Find where the given text appears and provide that cell's center as [X, Y] coordinate. 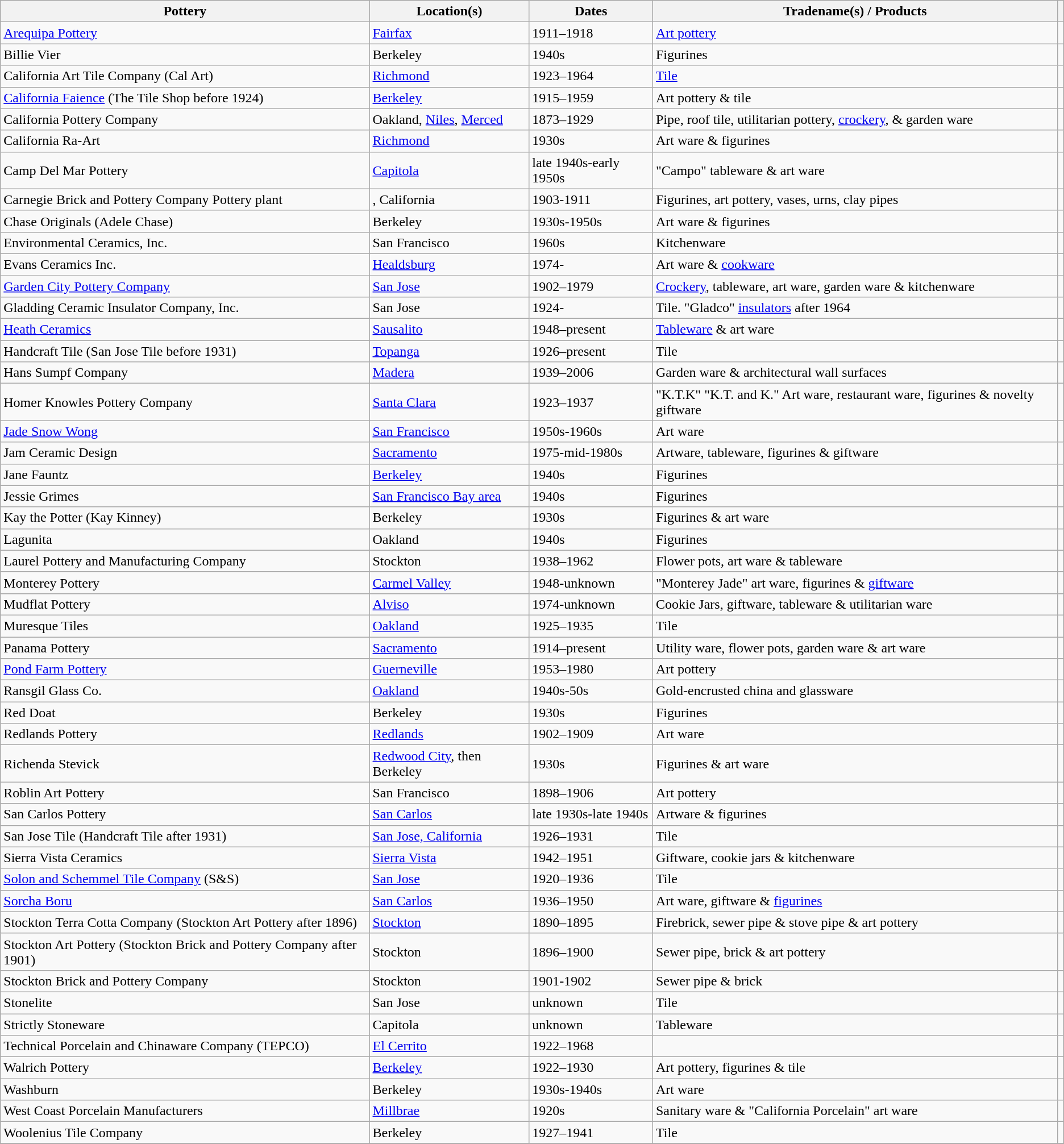
Kay the Potter (Kay Kinney) [185, 518]
Environmental Ceramics, Inc. [185, 243]
Tableware [855, 1025]
Panama Pottery [185, 647]
1939–2006 [591, 373]
1974- [591, 264]
Firebrick, sewer pipe & stove pipe & art pottery [855, 922]
Millbrae [449, 1111]
"Monterey Jade" art ware, figurines & giftware [855, 583]
Artware & figurines [855, 814]
Flower pots, art ware & tableware [855, 561]
Garden ware & architectural wall surfaces [855, 373]
Pond Farm Pottery [185, 669]
Garden City Pottery Company [185, 286]
San Jose Tile (Handcraft Tile after 1931) [185, 836]
Tile. "Gladco" insulators after 1964 [855, 308]
Washburn [185, 1089]
Gold-encrusted china and glassware [855, 691]
Stockton Terra Cotta Company (Stockton Art Pottery after 1896) [185, 922]
Fairfax [449, 33]
1914–present [591, 647]
Oakland, Niles, Merced [449, 119]
Art pottery & tile [855, 98]
Pipe, roof tile, utilitarian pottery, crockery, & garden ware [855, 119]
Walrich Pottery [185, 1068]
Cookie Jars, giftware, tableware & utilitarian ware [855, 604]
1898–1906 [591, 793]
1920s [591, 1111]
Sewer pipe & brick [855, 981]
San Carlos Pottery [185, 814]
California Faience (The Tile Shop before 1924) [185, 98]
Stockton Brick and Pottery Company [185, 981]
Carmel Valley [449, 583]
Giftware, cookie jars & kitchenware [855, 858]
Pottery [185, 11]
Stonelite [185, 1002]
Laurel Pottery and Manufacturing Company [185, 561]
1902–1909 [591, 734]
West Coast Porcelain Manufacturers [185, 1111]
1911–1918 [591, 33]
1903-1911 [591, 199]
Handcraft Tile (San Jose Tile before 1931) [185, 351]
1890–1895 [591, 922]
1974-unknown [591, 604]
1896–1900 [591, 951]
1873–1929 [591, 119]
1922–1968 [591, 1046]
1953–1980 [591, 669]
1923–1964 [591, 76]
Lagunita [185, 539]
Redwood City, then Berkeley [449, 764]
1948–present [591, 330]
Richenda Stevick [185, 764]
1927–1941 [591, 1133]
1936–1950 [591, 901]
Heath Ceramics [185, 330]
Ransgil Glass Co. [185, 691]
Utility ware, flower pots, garden ware & art ware [855, 647]
Tableware & art ware [855, 330]
Guerneville [449, 669]
Camp Del Mar Pottery [185, 170]
Solon and Schemmel Tile Company (S&S) [185, 879]
"Campo" tableware & art ware [855, 170]
1901-1902 [591, 981]
Art pottery, figurines & tile [855, 1068]
1923–1937 [591, 402]
Dates [591, 11]
1950s-1960s [591, 431]
1930s-1940s [591, 1089]
1975-mid-1980s [591, 453]
"K.T.K" "K.T. and K." Art ware, restaurant ware, figurines & novelty giftware [855, 402]
Red Doat [185, 713]
1942–1951 [591, 858]
1922–1930 [591, 1068]
1940s-50s [591, 691]
1925–1935 [591, 626]
Carnegie Brick and Pottery Company Pottery plant [185, 199]
Artware, tableware, figurines & giftware [855, 453]
Homer Knowles Pottery Company [185, 402]
Jane Fauntz [185, 475]
Redlands Pottery [185, 734]
Tradename(s) / Products [855, 11]
Stockton Art Pottery (Stockton Brick and Pottery Company after 1901) [185, 951]
San Jose, California [449, 836]
late 1940s-early 1950s [591, 170]
Hans Sumpf Company [185, 373]
Sausalito [449, 330]
Evans Ceramics Inc. [185, 264]
Chase Originals (Adele Chase) [185, 221]
Monterey Pottery [185, 583]
California Pottery Company [185, 119]
Arequipa Pottery [185, 33]
Mudflat Pottery [185, 604]
1924- [591, 308]
Gladding Ceramic Insulator Company, Inc. [185, 308]
Billie Vier [185, 55]
Muresque Tiles [185, 626]
1960s [591, 243]
Kitchenware [855, 243]
California Art Tile Company (Cal Art) [185, 76]
1902–1979 [591, 286]
Healdsburg [449, 264]
Madera [449, 373]
Location(s) [449, 11]
Redlands [449, 734]
1926–1931 [591, 836]
Sierra Vista [449, 858]
Santa Clara [449, 402]
Sorcha Boru [185, 901]
Art ware, giftware & figurines [855, 901]
California Ra-Art [185, 141]
Jam Ceramic Design [185, 453]
Woolenius Tile Company [185, 1133]
San Francisco Bay area [449, 496]
1915–1959 [591, 98]
Strictly Stoneware [185, 1025]
Sewer pipe, brick & art pottery [855, 951]
late 1930s-late 1940s [591, 814]
1926–present [591, 351]
Jessie Grimes [185, 496]
Alviso [449, 604]
Sierra Vista Ceramics [185, 858]
Sanitary ware & "California Porcelain" art ware [855, 1111]
Roblin Art Pottery [185, 793]
1930s-1950s [591, 221]
Jade Snow Wong [185, 431]
Technical Porcelain and Chinaware Company (TEPCO) [185, 1046]
Art ware & cookware [855, 264]
1948-unknown [591, 583]
1920–1936 [591, 879]
, California [449, 199]
El Cerrito [449, 1046]
1938–1962 [591, 561]
Figurines, art pottery, vases, urns, clay pipes [855, 199]
Topanga [449, 351]
Crockery, tableware, art ware, garden ware & kitchenware [855, 286]
